Output the (X, Y) coordinate of the center of the cell containing the given text.  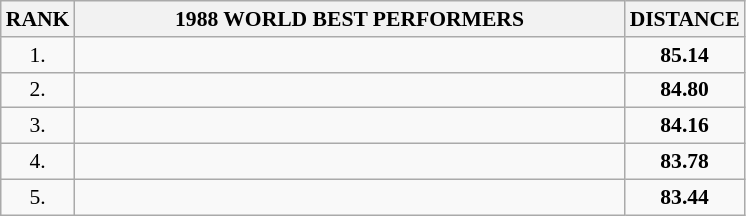
2. (38, 90)
1988 WORLD BEST PERFORMERS (349, 19)
83.44 (685, 197)
3. (38, 126)
RANK (38, 19)
DISTANCE (685, 19)
83.78 (685, 162)
84.80 (685, 90)
1. (38, 55)
4. (38, 162)
84.16 (685, 126)
5. (38, 197)
85.14 (685, 55)
